Return (X, Y) of the center of cell containing provided text 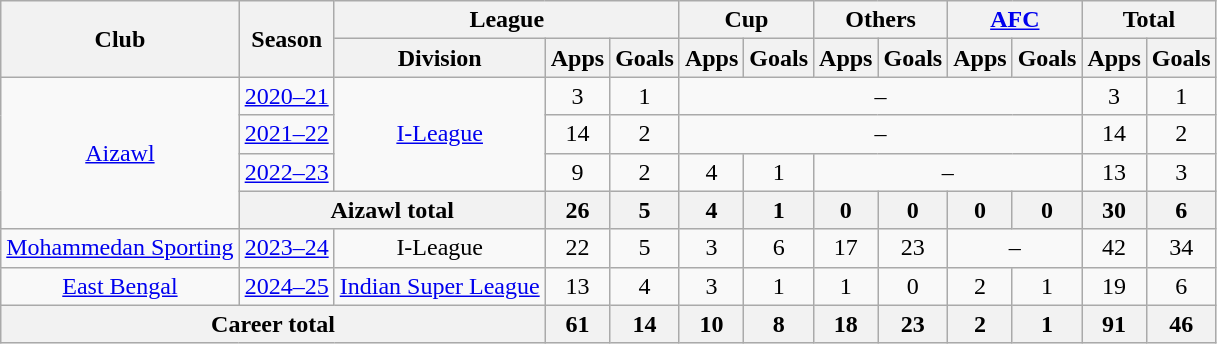
46 (1181, 324)
East Bengal (120, 286)
9 (577, 172)
AFC (1015, 20)
2022–23 (286, 172)
61 (577, 324)
17 (846, 248)
8 (779, 324)
42 (1114, 248)
34 (1181, 248)
26 (577, 210)
Others (881, 20)
Total (1149, 20)
91 (1114, 324)
2023–24 (286, 248)
Aizawl (120, 153)
Career total (273, 324)
League (506, 20)
Division (440, 58)
22 (577, 248)
Mohammedan Sporting (120, 248)
Season (286, 39)
10 (711, 324)
18 (846, 324)
Indian Super League (440, 286)
2021–22 (286, 134)
Club (120, 39)
Cup (746, 20)
Aizawl total (392, 210)
2020–21 (286, 96)
30 (1114, 210)
19 (1114, 286)
2024–25 (286, 286)
